For the text-containing cell, return its midpoint in (X, Y) coordinate format. 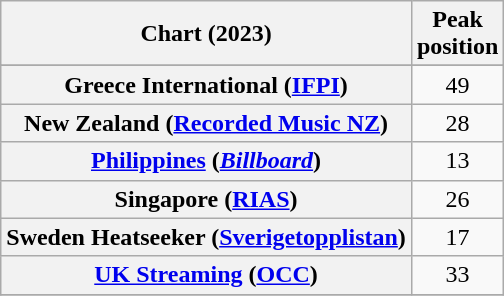
Peakposition (457, 34)
28 (457, 123)
33 (457, 275)
26 (457, 199)
13 (457, 161)
New Zealand (Recorded Music NZ) (206, 123)
49 (457, 85)
UK Streaming (OCC) (206, 275)
Sweden Heatseeker (Sverigetopplistan) (206, 237)
Singapore (RIAS) (206, 199)
Chart (2023) (206, 34)
Philippines (Billboard) (206, 161)
Greece International (IFPI) (206, 85)
17 (457, 237)
